Locate the cell with the specified text and output its (X, Y) center coordinate. 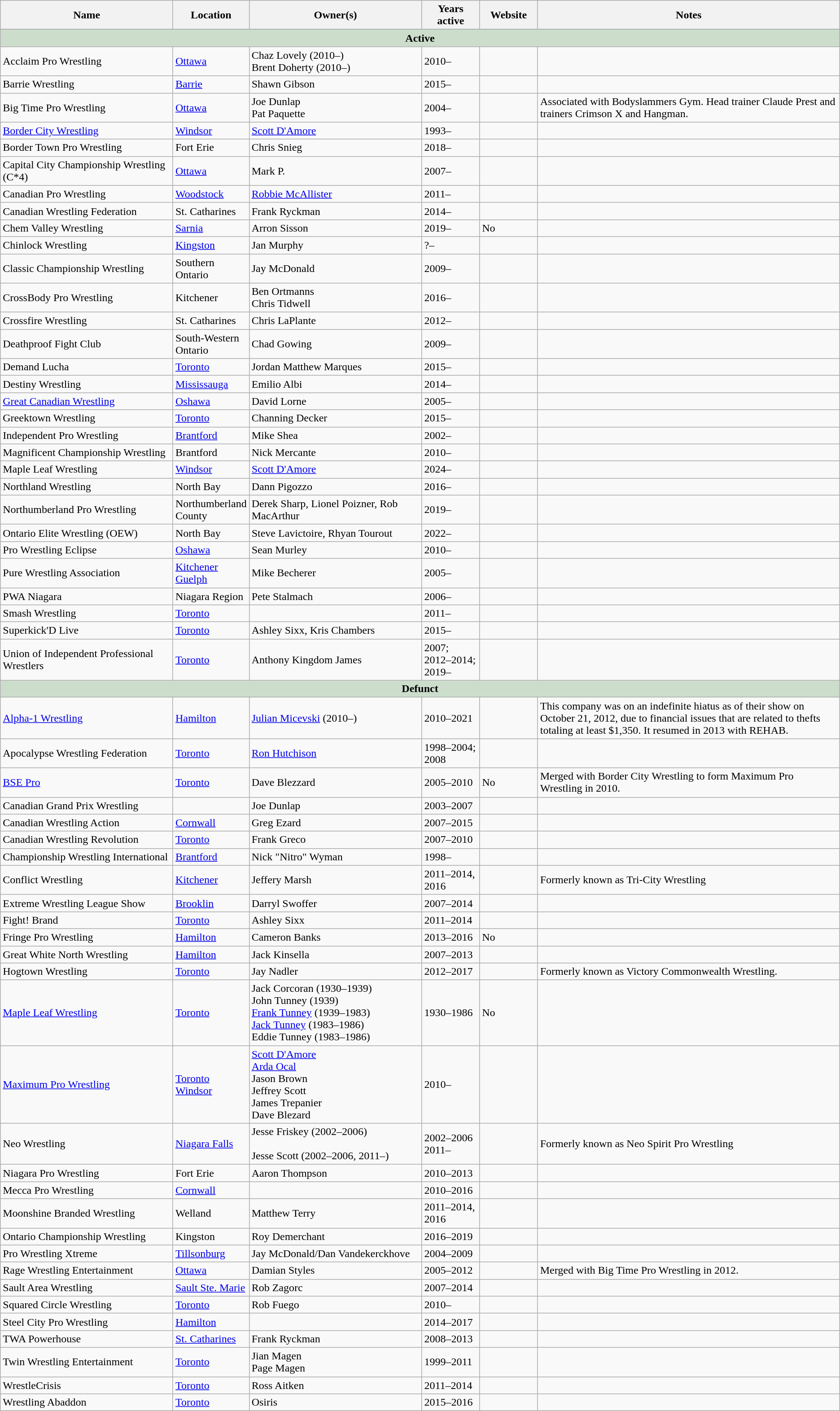
Jay McDonald/Dan Vandekerckhove (336, 1253)
Anthony Kingdom James (336, 660)
Formerly known as Neo Spirit Pro Wrestling (688, 1144)
Jesse Friskey (2002–2006)Jesse Scott (2002–2006, 2011–) (336, 1144)
Canadian Wrestling Federation (87, 211)
PWA Niagara (87, 596)
Barrie (211, 84)
Mike Becherer (336, 573)
Steel City Pro Wrestling (87, 1322)
Pro Wrestling Eclipse (87, 550)
Big Time Pro Wrestling (87, 108)
Mark P. (336, 171)
Osiris (336, 1402)
1993– (451, 131)
Brooklin (211, 903)
Merged with Border City Wrestling to form Maximum Pro Wrestling in 2010. (688, 783)
BSE Pro (87, 783)
2010–2016 (451, 1190)
Northumberland County (211, 510)
Steve Lavictoire, Rhyan Tourout (336, 533)
2007–2013 (451, 955)
Wrestling Abaddon (87, 1402)
Formerly known as Victory Commonwealth Wrestling. (688, 972)
Emilio Albi (336, 384)
Magnificent Championship Wrestling (87, 452)
Years active (451, 15)
Sault Area Wrestling (87, 1288)
Associated with Bodyslammers Gym. Head trainer Claude Prest and trainers Crimson X and Hangman. (688, 108)
Hogtown Wrestling (87, 972)
Alpha-1 Wrestling (87, 718)
Ashley Sixx, Kris Chambers (336, 631)
Capital City Championship Wrestling (C*4) (87, 171)
Conflict Wrestling (87, 880)
1999–2011 (451, 1362)
Ross Aitken (336, 1385)
Canadian Wrestling Action (87, 823)
Sarnia (211, 228)
Frank Greco (336, 840)
Squared Circle Wrestling (87, 1305)
Chris Snieg (336, 148)
Northland Wrestling (87, 486)
Twin Wrestling Entertainment (87, 1362)
Deathproof Fight Club (87, 344)
Great Canadian Wrestling (87, 401)
Joe Dunlap Pat Paquette (336, 108)
Owner(s) (336, 15)
KitchenerGuelph (211, 573)
2022– (451, 533)
2008–2013 (451, 1339)
Nick "Nitro" Wyman (336, 857)
Pure Wrestling Association (87, 573)
Derek Sharp, Lionel Poizner, Rob MacArthur (336, 510)
Jan Murphy (336, 245)
Canadian Grand Prix Wrestling (87, 806)
CrossBody Pro Wrestling (87, 298)
Extreme Wrestling League Show (87, 903)
David Lorne (336, 401)
Name (87, 15)
Darryl Swoffer (336, 903)
Jian MagenPage Magen (336, 1362)
Border Town Pro Wrestling (87, 148)
Neo Wrestling (87, 1144)
2007; 2012–2014; 2019– (451, 660)
Chaz Lovely (2010–) Brent Doherty (2010–) (336, 61)
Chem Valley Wrestling (87, 228)
2004– (451, 108)
Website (509, 15)
Border City Wrestling (87, 131)
2002– (451, 435)
TWA Powerhouse (87, 1339)
Niagara Region (211, 596)
2007–2015 (451, 823)
Nick Mercante (336, 452)
Maximum Pro Wrestling (87, 1084)
2005–2010 (451, 783)
Apocalypse Wrestling Federation (87, 753)
Formerly known as Tri-City Wrestling (688, 880)
Canadian Wrestling Revolution (87, 840)
Classic Championship Wrestling (87, 268)
Smash Wrestling (87, 613)
2003–2007 (451, 806)
Shawn Gibson (336, 84)
Notes (688, 15)
Channing Decker (336, 418)
Merged with Big Time Pro Wrestling in 2012. (688, 1271)
1998– (451, 857)
Ashley Sixx (336, 920)
Ron Hutchison (336, 753)
Matthew Terry (336, 1214)
1930–1986 (451, 1013)
Barrie Wrestling (87, 84)
Union of Independent Professional Wrestlers (87, 660)
2010–2013 (451, 1173)
Jack Corcoran (1930–1939)John Tunney (1939)Frank Tunney (1939–1983)Jack Tunney (1983–1986)Eddie Tunney (1983–1986) (336, 1013)
Chris LaPlante (336, 321)
TorontoWindsor (211, 1084)
Greg Ezard (336, 823)
Chad Gowing (336, 344)
Location (211, 15)
?– (451, 245)
Jay Nadler (336, 972)
Jack Kinsella (336, 955)
2012– (451, 321)
Active (420, 38)
Dave Blezzard (336, 783)
2002–20062011– (451, 1144)
Northumberland Pro Wrestling (87, 510)
Great White North Wrestling (87, 955)
Niagara Falls (211, 1144)
Ontario Elite Wrestling (OEW) (87, 533)
Aaron Thompson (336, 1173)
Joe Dunlap (336, 806)
Mississauga (211, 384)
Rob Fuego (336, 1305)
Demand Lucha (87, 367)
2012–2017 (451, 972)
Pro Wrestling Xtreme (87, 1253)
Defunct (420, 689)
Jeffery Marsh (336, 880)
Moonshine Branded Wrestling (87, 1214)
WrestleCrisis (87, 1385)
Rob Zagorc (336, 1288)
Fight! Brand (87, 920)
Jordan Matthew Marques (336, 367)
Scott D'AmoreArda OcalJason BrownJeffrey ScottJames TrepanierDave Blezard (336, 1084)
Mike Shea (336, 435)
Rage Wrestling Entertainment (87, 1271)
Superkick'D Live (87, 631)
Damian Styles (336, 1271)
Southern Ontario (211, 268)
2016–2019 (451, 1236)
Acclaim Pro Wrestling (87, 61)
Championship Wrestling International (87, 857)
Dann Pigozzo (336, 486)
2018– (451, 148)
2007–2010 (451, 840)
Niagara Pro Wrestling (87, 1173)
Welland (211, 1214)
Fringe Pro Wrestling (87, 937)
Chinlock Wrestling (87, 245)
2014–2017 (451, 1322)
Roy Demerchant (336, 1236)
Sean Murley (336, 550)
2007– (451, 171)
Julian Micevski (2010–) (336, 718)
Jay McDonald (336, 268)
2013–2016 (451, 937)
Canadian Pro Wrestling (87, 194)
2006– (451, 596)
2024– (451, 469)
Robbie McAllister (336, 194)
Cameron Banks (336, 937)
Ontario Championship Wrestling (87, 1236)
South-Western Ontario (211, 344)
Arron Sisson (336, 228)
2010–2021 (451, 718)
1998–2004;2008 (451, 753)
Ben Ortmanns Chris Tidwell (336, 298)
Pete Stalmach (336, 596)
2015–2016 (451, 1402)
Sault Ste. Marie (211, 1288)
Crossfire Wrestling (87, 321)
Tillsonburg (211, 1253)
Independent Pro Wrestling (87, 435)
Woodstock (211, 194)
2004–2009 (451, 1253)
Destiny Wrestling (87, 384)
Greektown Wrestling (87, 418)
2005–2012 (451, 1271)
Mecca Pro Wrestling (87, 1190)
